Detect which cell encompasses the target text, then output its [x, y] center coordinate. 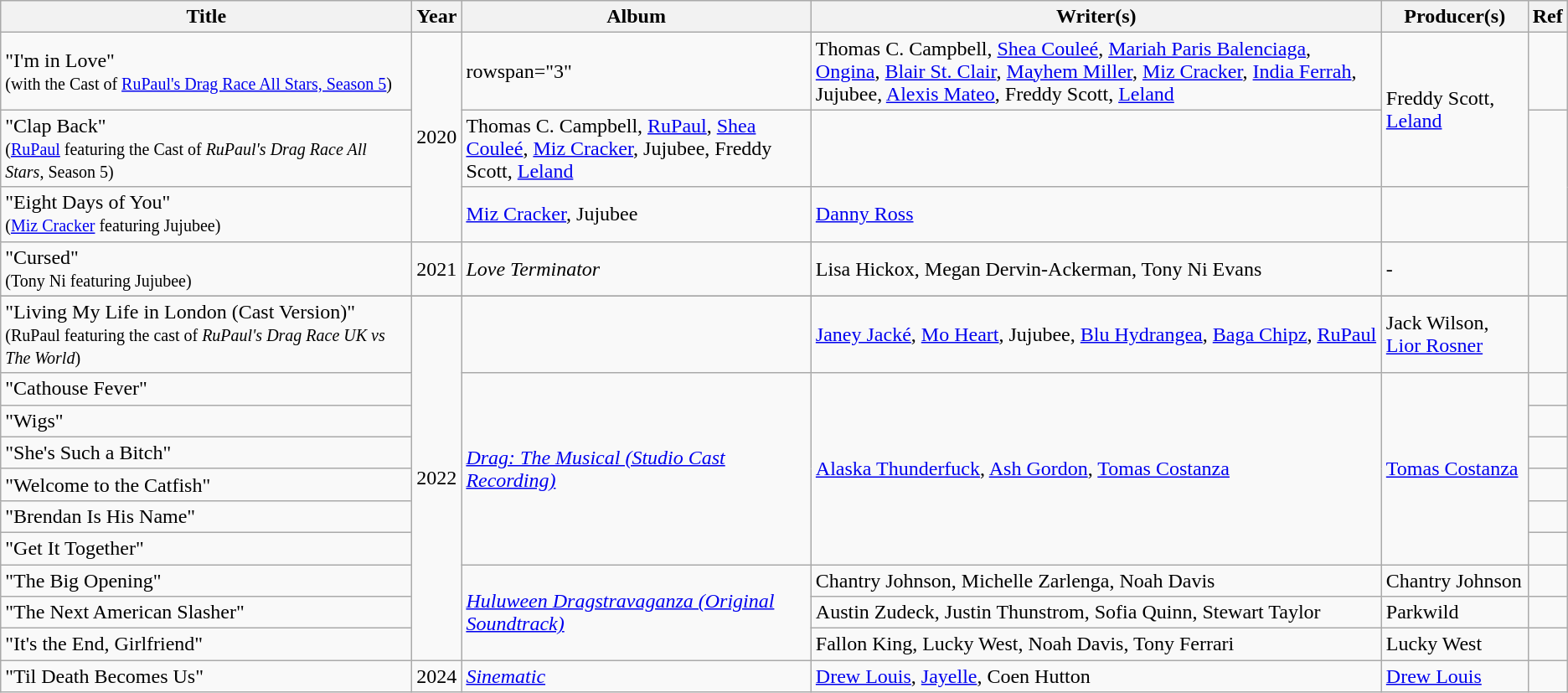
Alaska Thunderfuck, Ash Gordon, Tomas Costanza [1096, 468]
"Living My Life in London (Cast Version)" (RuPaul featuring the cast of RuPaul's Drag Race UK vs The World) [206, 334]
Tomas Costanza [1454, 468]
Producer(s) [1454, 17]
Drag: The Musical (Studio Cast Recording) [637, 468]
"She's Such a Bitch" [206, 453]
Huluween Dragstravaganza (Original Soundtrack) [637, 613]
Freddy Scott, Leland [1454, 110]
Parkwild [1454, 613]
2021 [437, 268]
"Eight Days of You"(Miz Cracker featuring Jujubee) [206, 215]
Lisa Hickox, Megan Dervin-Ackerman, Tony Ni Evans [1096, 268]
"Cursed"(Tony Ni featuring Jujubee) [206, 268]
"I'm in Love"(with the Cast of RuPaul's Drag Race All Stars, Season 5) [206, 71]
Year [437, 17]
"Wigs" [206, 421]
Lucky West [1454, 644]
"Brendan Is His Name" [206, 516]
"Cathouse Fever" [206, 389]
"Til Death Becomes Us" [206, 676]
Fallon King, Lucky West, Noah Davis, Tony Ferrari [1096, 644]
Austin Zudeck, Justin Thunstrom, Sofia Quinn, Stewart Taylor [1096, 613]
Janey Jacké, Mo Heart, Jujubee, Blu Hydrangea, Baga Chipz, RuPaul [1096, 334]
Love Terminator [637, 268]
Drew Louis, Jayelle, Coen Hutton [1096, 676]
Chantry Johnson [1454, 581]
Jack Wilson, Lior Rosner [1454, 334]
Thomas C. Campbell, RuPaul, Shea Couleé, Miz Cracker, Jujubee, Freddy Scott, Leland [637, 148]
2024 [437, 676]
2020 [437, 137]
Album [637, 17]
Chantry Johnson, Michelle Zarlenga, Noah Davis [1096, 581]
"The Next American Slasher" [206, 613]
"Get It Together" [206, 548]
"It's the End, Girlfriend" [206, 644]
Title [206, 17]
Writer(s) [1096, 17]
Drew Louis [1454, 676]
"Welcome to the Catfish" [206, 484]
Danny Ross [1096, 215]
Ref [1548, 17]
- [1454, 268]
"The Big Opening" [206, 581]
2022 [437, 478]
rowspan="3" [637, 71]
Miz Cracker, Jujubee [637, 215]
Sinematic [637, 676]
"Clap Back"(RuPaul featuring the Cast of RuPaul's Drag Race All Stars, Season 5) [206, 148]
